Identify which cell holds the provided text, then report its [X, Y] central coordinate. 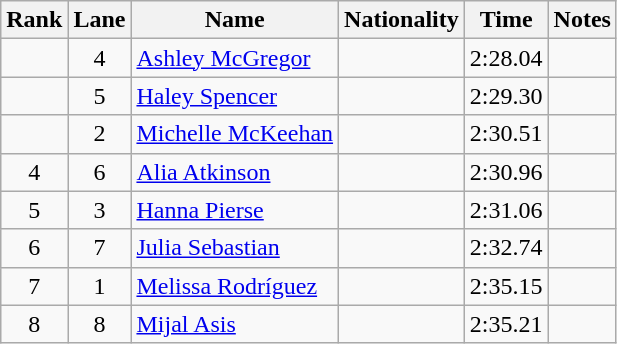
Name [235, 20]
2:35.15 [506, 286]
2:32.74 [506, 248]
Lane [100, 20]
2:35.21 [506, 324]
Michelle McKeehan [235, 134]
Nationality [402, 20]
Hanna Pierse [235, 210]
Mijal Asis [235, 324]
2:30.51 [506, 134]
2:28.04 [506, 58]
Haley Spencer [235, 96]
Alia Atkinson [235, 172]
Notes [582, 20]
2:29.30 [506, 96]
Julia Sebastian [235, 248]
1 [100, 286]
Rank [34, 20]
2:31.06 [506, 210]
Ashley McGregor [235, 58]
2 [100, 134]
3 [100, 210]
Melissa Rodríguez [235, 286]
Time [506, 20]
2:30.96 [506, 172]
